Return the (X, Y) coordinate for the center point of the cell that contains the specified text.  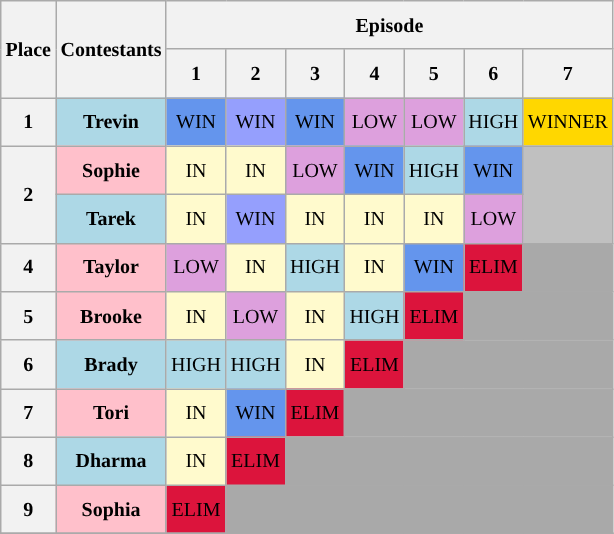
Tori (112, 413)
Episode (389, 25)
Tarek (112, 219)
9 (28, 510)
Sophia (112, 510)
Contestants (112, 50)
WINNER (568, 122)
Brooke (112, 316)
3 (314, 74)
8 (28, 461)
Place (28, 50)
Brady (112, 364)
Taylor (112, 267)
Dharma (112, 461)
Trevin (112, 122)
Sophie (112, 170)
